Provide the [X, Y] coordinate of the cell's center where the given text is located.  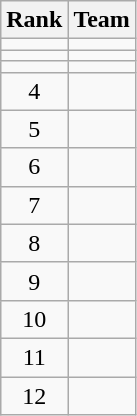
10 [34, 319]
8 [34, 243]
Team [102, 20]
9 [34, 281]
4 [34, 91]
7 [34, 205]
12 [34, 395]
6 [34, 167]
11 [34, 357]
Rank [34, 20]
5 [34, 129]
